Extract the [x, y] coordinate from the center of the cell holding the provided text.  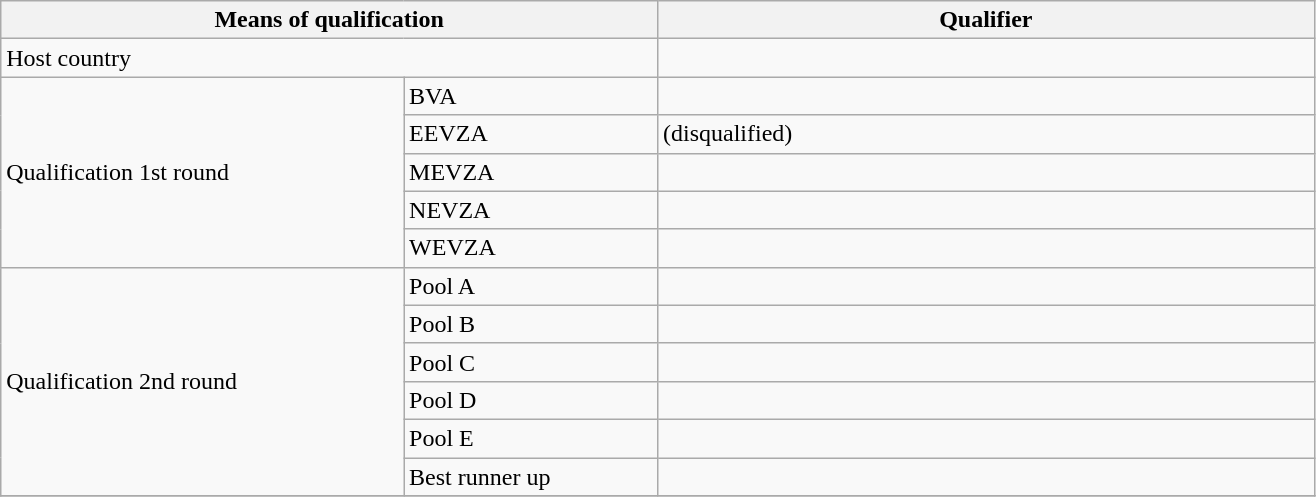
Host country [330, 58]
Qualification 2nd round [202, 381]
MEVZA [531, 172]
Pool E [531, 438]
Pool D [531, 400]
WEVZA [531, 248]
Pool C [531, 362]
Pool B [531, 324]
Means of qualification [330, 20]
(disqualified) [986, 134]
EEVZA [531, 134]
NEVZA [531, 210]
Qualifier [986, 20]
BVA [531, 96]
Qualification 1st round [202, 172]
Pool A [531, 286]
Best runner up [531, 477]
